Pinpoint the cell where the given text exists, returning its (x, y) midpoint coordinate. 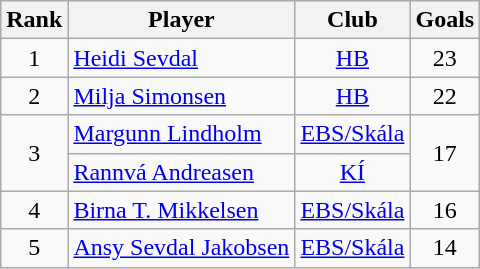
2 (34, 96)
5 (34, 248)
23 (445, 58)
Goals (445, 20)
4 (34, 210)
Rannvá Andreasen (182, 172)
16 (445, 210)
14 (445, 248)
Player (182, 20)
Heidi Sevdal (182, 58)
3 (34, 153)
17 (445, 153)
1 (34, 58)
22 (445, 96)
Club (352, 20)
Milja Simonsen (182, 96)
Birna T. Mikkelsen (182, 210)
Rank (34, 20)
Margunn Lindholm (182, 134)
Ansy Sevdal Jakobsen (182, 248)
KÍ (352, 172)
